Extract the (x, y) coordinate from the center of the cell holding the provided text.  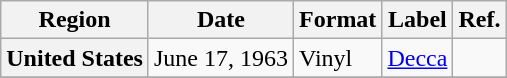
June 17, 1963 (220, 58)
Decca (418, 58)
United States (75, 58)
Region (75, 20)
Format (338, 20)
Vinyl (338, 58)
Ref. (480, 20)
Label (418, 20)
Date (220, 20)
